From the cell containing the given text, extract its center point as [X, Y] coordinate. 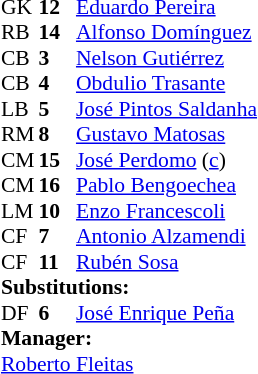
10 [57, 211]
6 [57, 313]
4 [57, 83]
Gustavo Matosas [166, 135]
José Enrique Peña [166, 313]
José Pintos Saldanha [166, 109]
Pablo Bengoechea [166, 185]
8 [57, 135]
LM [20, 211]
Enzo Francescoli [166, 211]
DF [20, 313]
3 [57, 58]
15 [57, 160]
Obdulio Trasante [166, 83]
LB [20, 109]
Alfonso Domínguez [166, 33]
Manager: [129, 339]
Nelson Gutiérrez [166, 58]
16 [57, 185]
11 [57, 262]
14 [57, 33]
5 [57, 109]
7 [57, 237]
Rubén Sosa [166, 262]
Antonio Alzamendi [166, 237]
Substitutions: [129, 287]
RB [20, 33]
José Perdomo (c) [166, 160]
RM [20, 135]
